Identify which cell holds the provided text, then report its (x, y) central coordinate. 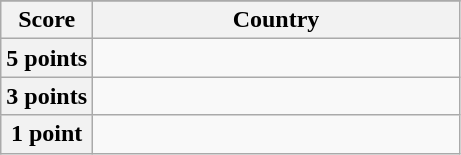
3 points (47, 96)
Country (276, 20)
5 points (47, 58)
1 point (47, 134)
Score (47, 20)
